Locate the cell with the specified text and output its [X, Y] center coordinate. 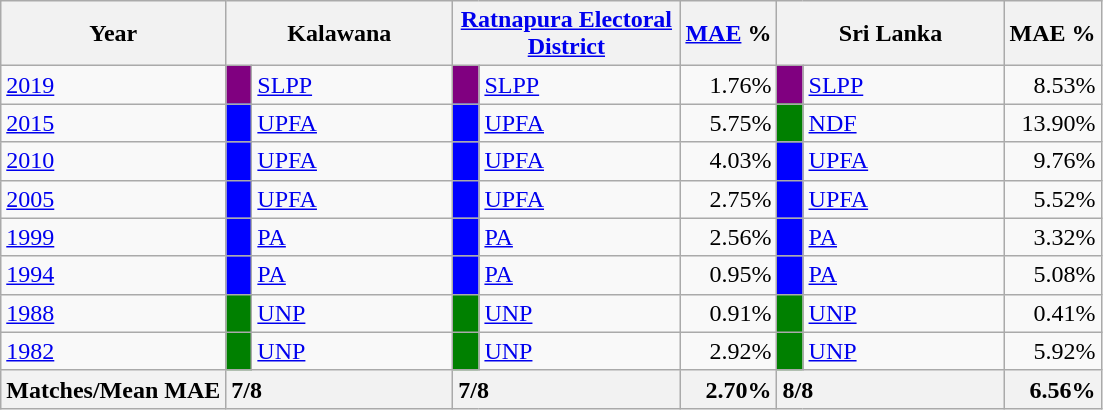
Year [114, 34]
2010 [114, 161]
1988 [114, 313]
1994 [114, 275]
0.91% [728, 313]
4.03% [728, 161]
0.95% [728, 275]
13.90% [1052, 123]
2005 [114, 199]
6.56% [1052, 389]
5.08% [1052, 275]
1999 [114, 237]
2.92% [728, 351]
1982 [114, 351]
2.75% [728, 199]
0.41% [1052, 313]
Ratnapura Electoral District [566, 34]
5.52% [1052, 199]
2015 [114, 123]
2019 [114, 85]
9.76% [1052, 161]
1.76% [728, 85]
NDF [904, 123]
2.70% [728, 389]
8/8 [890, 389]
3.32% [1052, 237]
5.92% [1052, 351]
8.53% [1052, 85]
Sri Lanka [890, 34]
2.56% [728, 237]
5.75% [728, 123]
Kalawana [340, 34]
Matches/Mean MAE [114, 389]
